Determine the [X, Y] coordinate at the center of the cell enclosing the given text.  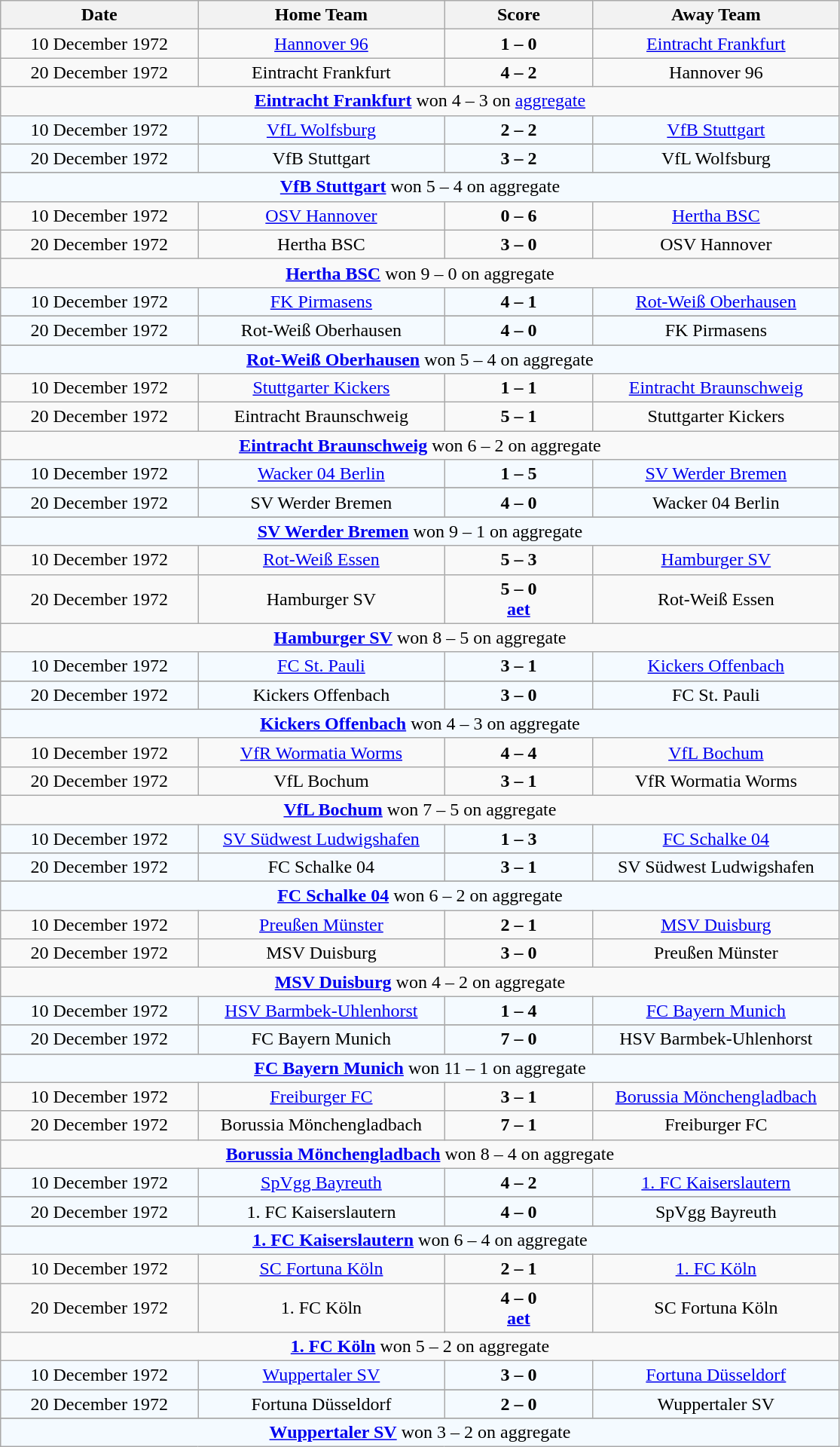
SV Werder Bremen won 9 – 1 on aggregate [420, 531]
Rot-Weiß Oberhausen won 5 – 4 on aggregate [420, 359]
Date [99, 15]
Eintracht Frankfurt won 4 – 3 on aggregate [420, 101]
Score [518, 15]
VfL Bochum won 7 – 5 on aggregate [420, 809]
FC Schalke 04 won 6 – 2 on aggregate [420, 896]
VfB Stuttgart won 5 – 4 on aggregate [420, 187]
Home Team [321, 15]
5 – 1 [518, 417]
7 – 0 [518, 1039]
Hamburger SV won 8 – 5 on aggregate [420, 638]
1 – 0 [518, 44]
1 – 5 [518, 474]
2 – 2 [518, 130]
3 – 2 [518, 158]
FC Bayern Munich won 11 – 1 on aggregate [420, 1068]
1. FC Kaiserslautern won 6 – 4 on aggregate [420, 1240]
4 – 1 [518, 301]
Wuppertaler SV won 3 – 2 on aggregate [420, 1433]
1 – 4 [518, 1011]
Hertha BSC won 9 – 0 on aggregate [420, 273]
2 – 0 [518, 1404]
4 – 4 [518, 752]
4 – 0aet [518, 1307]
7 – 1 [518, 1125]
Kickers Offenbach won 4 – 3 on aggregate [420, 723]
5 – 3 [518, 560]
Borussia Mönchengladbach won 8 – 4 on aggregate [420, 1154]
Eintracht Braunschweig won 6 – 2 on aggregate [420, 445]
1 – 3 [518, 839]
5 – 0aet [518, 598]
1. FC Köln won 5 – 2 on aggregate [420, 1347]
1 – 1 [518, 388]
0 – 6 [518, 216]
Away Team [716, 15]
MSV Duisburg won 4 – 2 on aggregate [420, 982]
